Detect which cell encompasses the target text, then output its [x, y] center coordinate. 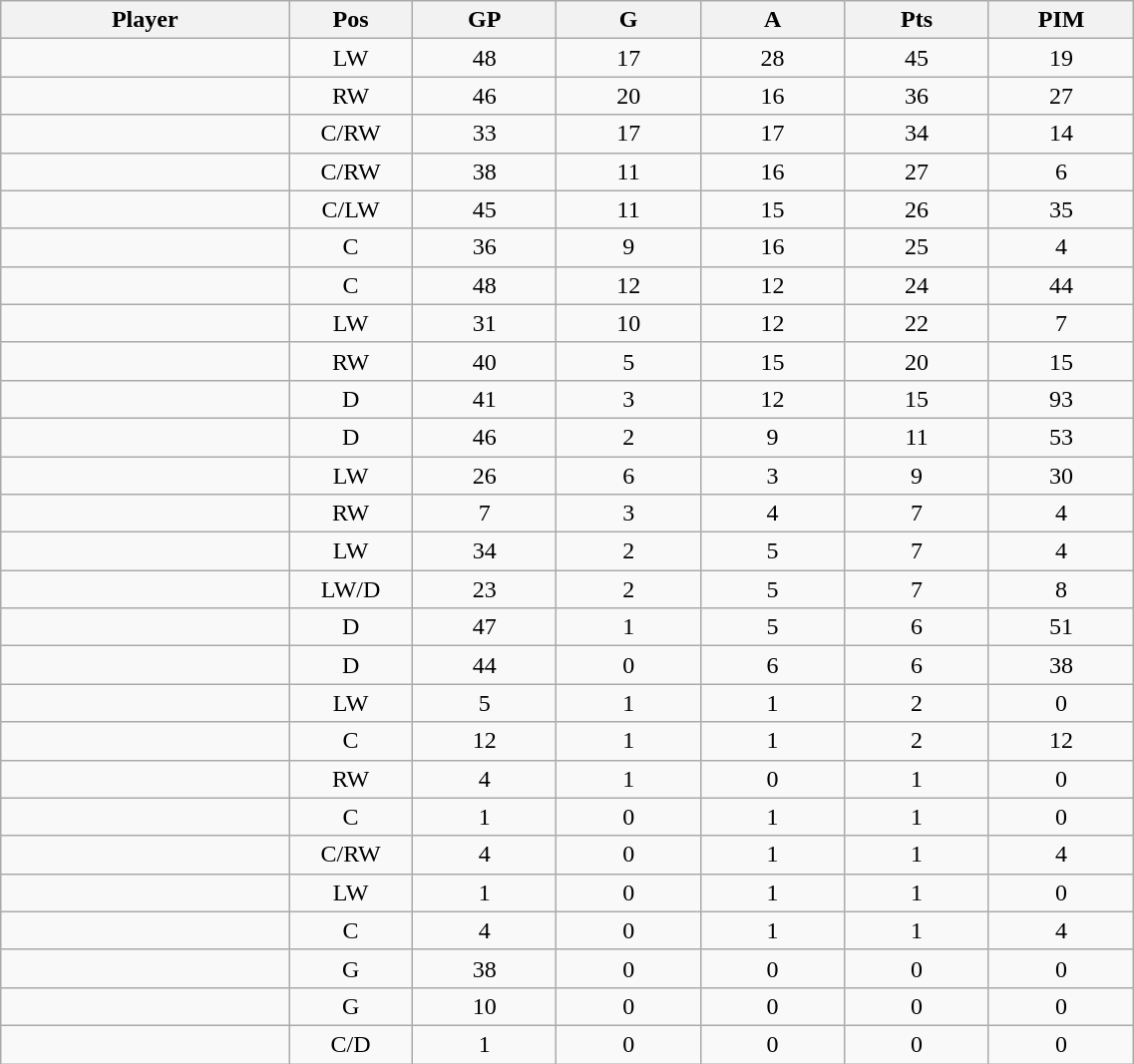
14 [1061, 134]
31 [484, 323]
8 [1061, 589]
GP [484, 20]
33 [484, 134]
51 [1061, 627]
25 [917, 247]
23 [484, 589]
Pos [351, 20]
28 [772, 58]
Pts [917, 20]
47 [484, 627]
Player [146, 20]
19 [1061, 58]
24 [917, 285]
53 [1061, 437]
35 [1061, 209]
93 [1061, 399]
C/D [351, 1044]
40 [484, 361]
LW/D [351, 589]
22 [917, 323]
41 [484, 399]
A [772, 20]
C/LW [351, 209]
30 [1061, 476]
PIM [1061, 20]
